Return the [X, Y] coordinate for the center point of the cell that contains the specified text.  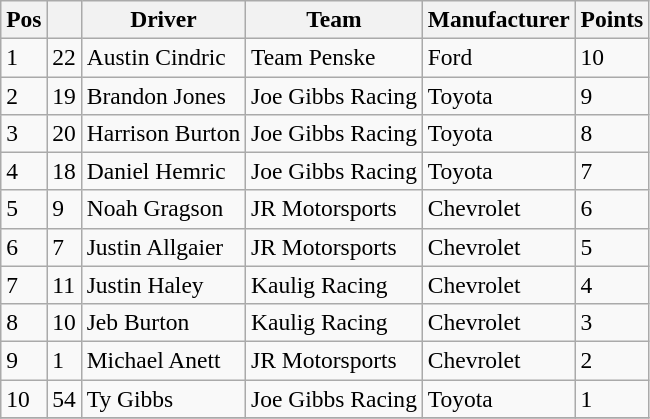
Austin Cindric [163, 57]
Harrison Burton [163, 133]
Driver [163, 19]
Pos [24, 19]
Noah Gragson [163, 209]
11 [64, 285]
Ford [498, 57]
Team [334, 19]
54 [64, 398]
Points [612, 19]
18 [64, 171]
Michael Anett [163, 360]
Jeb Burton [163, 322]
22 [64, 57]
Ty Gibbs [163, 398]
Brandon Jones [163, 95]
Justin Allgaier [163, 247]
20 [64, 133]
Daniel Hemric [163, 171]
Team Penske [334, 57]
19 [64, 95]
Justin Haley [163, 285]
Manufacturer [498, 19]
